Search for the cell housing the specified text and yield its (X, Y) center coordinate. 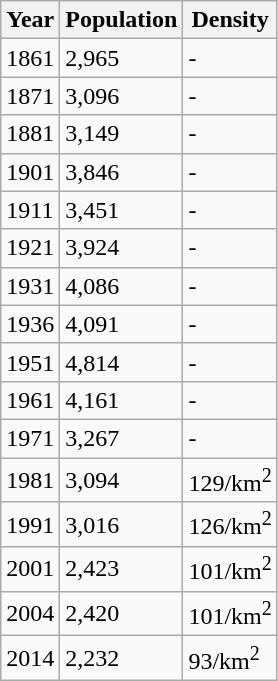
4,086 (122, 286)
93/km2 (230, 658)
3,267 (122, 438)
Population (122, 20)
1961 (30, 400)
Density (230, 20)
3,149 (122, 134)
3,016 (122, 524)
1991 (30, 524)
129/km2 (230, 480)
2,232 (122, 658)
1901 (30, 172)
Year (30, 20)
1881 (30, 134)
2,965 (122, 58)
1936 (30, 324)
2,420 (122, 614)
3,846 (122, 172)
3,451 (122, 210)
1861 (30, 58)
126/km2 (230, 524)
1871 (30, 96)
3,924 (122, 248)
3,094 (122, 480)
1971 (30, 438)
4,161 (122, 400)
2,423 (122, 570)
2001 (30, 570)
4,814 (122, 362)
1931 (30, 286)
1921 (30, 248)
4,091 (122, 324)
2014 (30, 658)
3,096 (122, 96)
1911 (30, 210)
2004 (30, 614)
1981 (30, 480)
1951 (30, 362)
